Provide the [X, Y] coordinate of the cell's center where the given text is located.  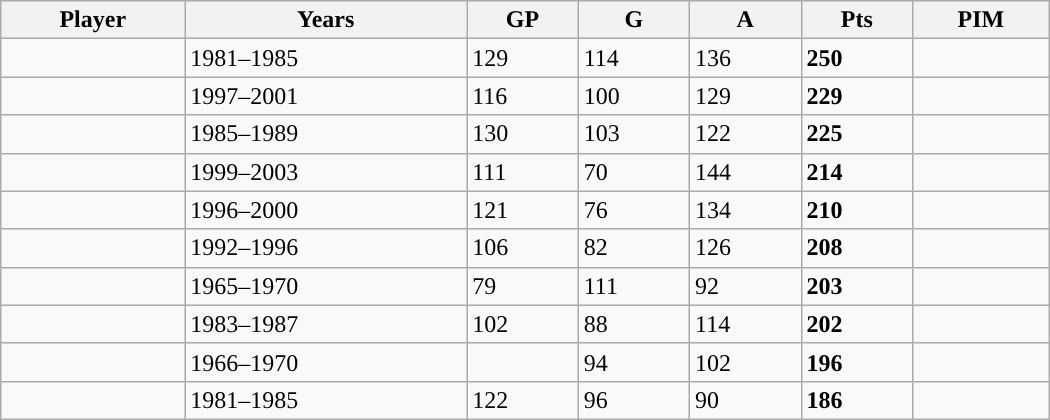
96 [634, 400]
92 [746, 286]
225 [856, 134]
186 [856, 400]
130 [522, 134]
116 [522, 96]
Years [326, 20]
A [746, 20]
103 [634, 134]
1992–1996 [326, 248]
208 [856, 248]
202 [856, 324]
90 [746, 400]
88 [634, 324]
70 [634, 172]
94 [634, 362]
136 [746, 58]
250 [856, 58]
G [634, 20]
PIM [980, 20]
1985–1989 [326, 134]
196 [856, 362]
106 [522, 248]
Player [93, 20]
76 [634, 210]
126 [746, 248]
GP [522, 20]
100 [634, 96]
Pts [856, 20]
79 [522, 286]
1983–1987 [326, 324]
1966–1970 [326, 362]
82 [634, 248]
121 [522, 210]
1999–2003 [326, 172]
210 [856, 210]
203 [856, 286]
229 [856, 96]
1996–2000 [326, 210]
134 [746, 210]
1965–1970 [326, 286]
1997–2001 [326, 96]
214 [856, 172]
144 [746, 172]
